Detect which cell encompasses the target text, then output its [x, y] center coordinate. 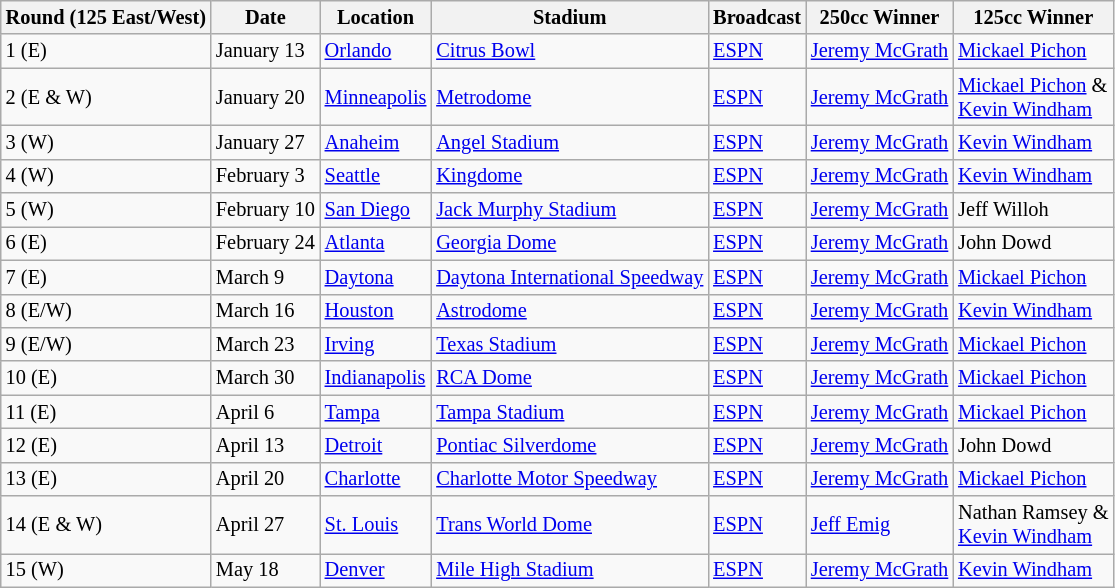
Georgia Dome [570, 243]
Tampa [376, 412]
Stadium [570, 17]
3 (W) [106, 142]
February 3 [266, 176]
April 6 [266, 412]
14 (E & W) [106, 525]
March 30 [266, 378]
St. Louis [376, 525]
Charlotte Motor Speedway [570, 479]
Denver [376, 570]
Round (125 East/West) [106, 17]
April 27 [266, 525]
Orlando [376, 51]
Seattle [376, 176]
RCA Dome [570, 378]
January 13 [266, 51]
March 16 [266, 311]
Kingdome [570, 176]
Daytona International Speedway [570, 277]
February 10 [266, 210]
March 9 [266, 277]
Atlanta [376, 243]
Trans World Dome [570, 525]
March 23 [266, 344]
Tampa Stadium [570, 412]
Angel Stadium [570, 142]
Minneapolis [376, 97]
125cc Winner [1033, 17]
April 20 [266, 479]
7 (E) [106, 277]
April 13 [266, 445]
Citrus Bowl [570, 51]
11 (E) [106, 412]
Nathan Ramsey & Kevin Windham [1033, 525]
Broadcast [757, 17]
Charlotte [376, 479]
12 (E) [106, 445]
San Diego [376, 210]
5 (W) [106, 210]
10 (E) [106, 378]
6 (E) [106, 243]
Mile High Stadium [570, 570]
Jeff Emig [880, 525]
Jack Murphy Stadium [570, 210]
1 (E) [106, 51]
Pontiac Silverdome [570, 445]
January 27 [266, 142]
13 (E) [106, 479]
4 (W) [106, 176]
8 (E/W) [106, 311]
Indianapolis [376, 378]
Date [266, 17]
Location [376, 17]
2 (E & W) [106, 97]
Mickael Pichon & Kevin Windham [1033, 97]
May 18 [266, 570]
Detroit [376, 445]
Jeff Willoh [1033, 210]
January 20 [266, 97]
Houston [376, 311]
Anaheim [376, 142]
9 (E/W) [106, 344]
February 24 [266, 243]
Texas Stadium [570, 344]
Daytona [376, 277]
Metrodome [570, 97]
Astrodome [570, 311]
Irving [376, 344]
250cc Winner [880, 17]
15 (W) [106, 570]
